Pinpoint the cell where the given text exists, returning its [X, Y] midpoint coordinate. 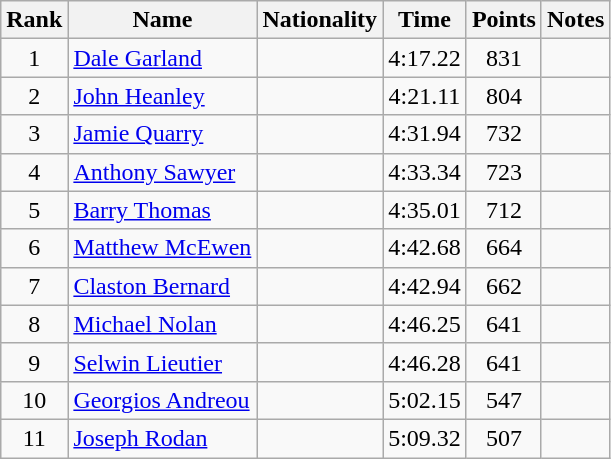
4:21.11 [425, 96]
Rank [34, 20]
Time [425, 20]
3 [34, 134]
4:46.28 [425, 362]
John Heanley [162, 96]
723 [504, 172]
662 [504, 286]
4 [34, 172]
547 [504, 400]
4:42.94 [425, 286]
4:42.68 [425, 248]
Name [162, 20]
5:09.32 [425, 438]
664 [504, 248]
4:17.22 [425, 58]
2 [34, 96]
507 [504, 438]
732 [504, 134]
4:31.94 [425, 134]
5:02.15 [425, 400]
10 [34, 400]
6 [34, 248]
Matthew McEwen [162, 248]
5 [34, 210]
Selwin Lieutier [162, 362]
Joseph Rodan [162, 438]
4:35.01 [425, 210]
Nationality [320, 20]
4:33.34 [425, 172]
Michael Nolan [162, 324]
11 [34, 438]
Anthony Sawyer [162, 172]
1 [34, 58]
Dale Garland [162, 58]
9 [34, 362]
Jamie Quarry [162, 134]
8 [34, 324]
7 [34, 286]
Claston Bernard [162, 286]
Notes [575, 20]
831 [504, 58]
Barry Thomas [162, 210]
Georgios Andreou [162, 400]
Points [504, 20]
4:46.25 [425, 324]
804 [504, 96]
712 [504, 210]
